Scan for the cell matching the given text and deliver its [X, Y] coordinate at center. 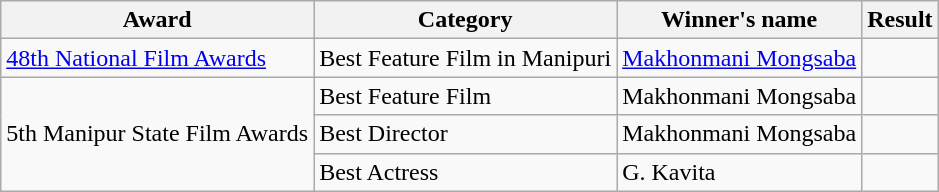
Result [900, 20]
Best Feature Film in Manipuri [466, 58]
Award [158, 20]
5th Manipur State Film Awards [158, 134]
Best Director [466, 134]
Winner's name [740, 20]
Best Feature Film [466, 96]
48th National Film Awards [158, 58]
Category [466, 20]
Best Actress [466, 172]
G. Kavita [740, 172]
